Locate the cell with the specified text and output its (x, y) center coordinate. 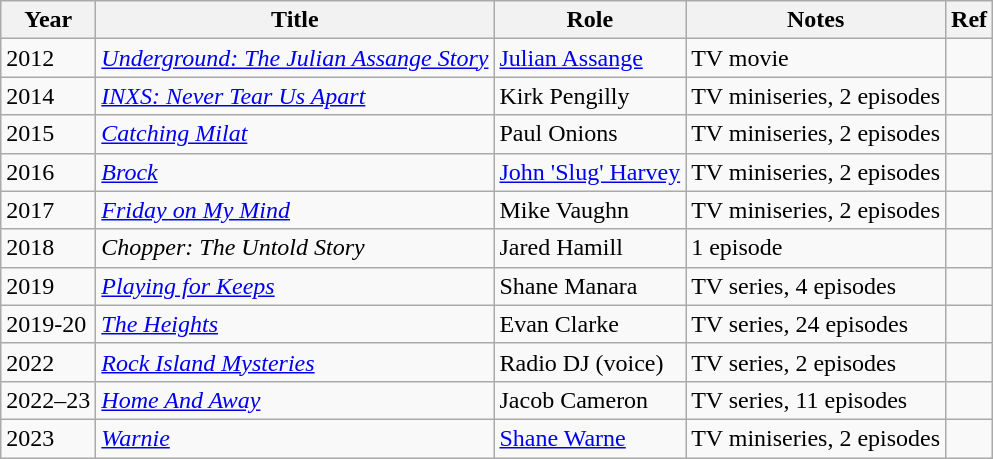
2012 (48, 58)
Jared Hamill (590, 248)
2022–23 (48, 400)
The Heights (295, 324)
Title (295, 20)
Brock (295, 172)
2019 (48, 286)
1 episode (816, 248)
John 'Slug' Harvey (590, 172)
TV series, 2 episodes (816, 362)
TV movie (816, 58)
2022 (48, 362)
TV series, 24 episodes (816, 324)
Playing for Keeps (295, 286)
Chopper: The Untold Story (295, 248)
2018 (48, 248)
TV series, 11 episodes (816, 400)
Warnie (295, 438)
Shane Warne (590, 438)
2015 (48, 134)
2019-20 (48, 324)
2014 (48, 96)
Ref (970, 20)
Radio DJ (voice) (590, 362)
Kirk Pengilly (590, 96)
Friday on My Mind (295, 210)
Shane Manara (590, 286)
TV series, 4 episodes (816, 286)
2023 (48, 438)
2017 (48, 210)
Catching Milat (295, 134)
2016 (48, 172)
Rock Island Mysteries (295, 362)
Jacob Cameron (590, 400)
Home And Away (295, 400)
INXS: Never Tear Us Apart (295, 96)
Notes (816, 20)
Year (48, 20)
Julian Assange (590, 58)
Paul Onions (590, 134)
Role (590, 20)
Underground: The Julian Assange Story (295, 58)
Mike Vaughn (590, 210)
Evan Clarke (590, 324)
